Return (X, Y) of the center of cell containing provided text 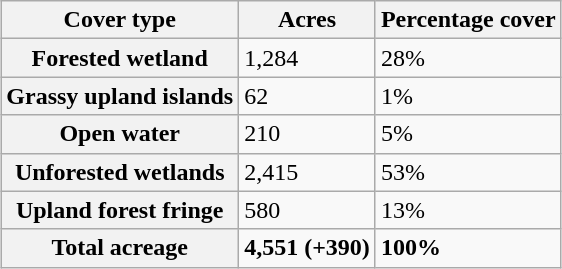
Open water (120, 134)
Grassy upland islands (120, 96)
2,415 (308, 172)
28% (468, 58)
Percentage cover (468, 20)
Acres (308, 20)
Total acreage (120, 248)
Upland forest fringe (120, 210)
62 (308, 96)
13% (468, 210)
210 (308, 134)
100% (468, 248)
Forested wetland (120, 58)
580 (308, 210)
Unforested wetlands (120, 172)
4,551 (+390) (308, 248)
1,284 (308, 58)
53% (468, 172)
5% (468, 134)
1% (468, 96)
Cover type (120, 20)
